Search for the cell housing the specified text and yield its [x, y] center coordinate. 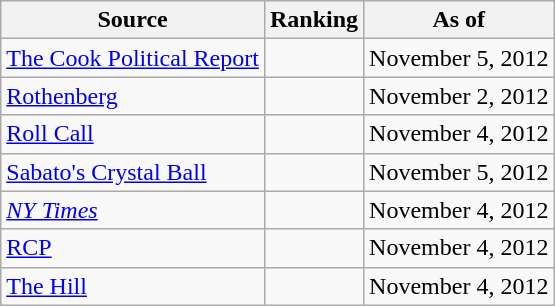
NY Times [133, 210]
RCP [133, 248]
November 2, 2012 [459, 96]
Ranking [314, 20]
As of [459, 20]
The Hill [133, 286]
Source [133, 20]
The Cook Political Report [133, 58]
Roll Call [133, 134]
Rothenberg [133, 96]
Sabato's Crystal Ball [133, 172]
